Extract the (x, y) coordinate from the center of the cell holding the provided text.  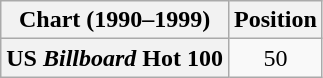
50 (276, 58)
Position (276, 20)
US Billboard Hot 100 (115, 58)
Chart (1990–1999) (115, 20)
